From the cell containing the given text, extract its center point as (x, y) coordinate. 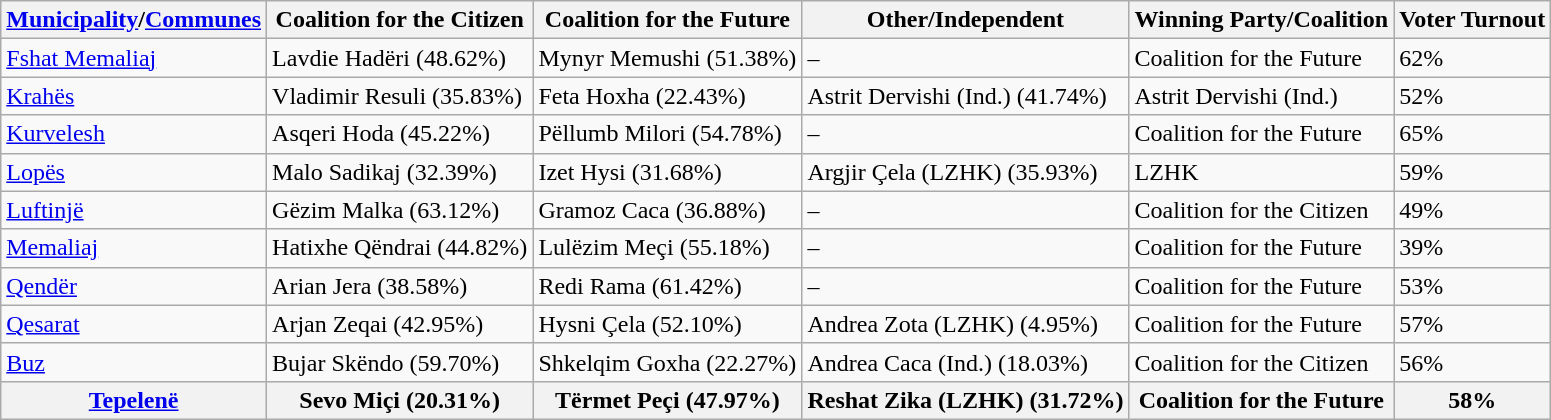
Lulëzim Meçi (55.18%) (668, 248)
Kurvelesh (134, 134)
Municipality/Communes (134, 20)
56% (1472, 362)
Shkelqim Goxha (22.27%) (668, 362)
52% (1472, 96)
Mynyr Memushi (51.38%) (668, 58)
Astrit Dervishi (Ind.) (1262, 96)
Qesarat (134, 324)
Gramoz Caca (36.88%) (668, 210)
Astrit Dervishi (Ind.) (41.74%) (966, 96)
Andrea Zota (LZHK) (4.95%) (966, 324)
57% (1472, 324)
Sevo Miçi (20.31%) (400, 400)
62% (1472, 58)
39% (1472, 248)
Argjir Çela (LZHK) (35.93%) (966, 172)
49% (1472, 210)
LZHK (1262, 172)
Winning Party/Coalition (1262, 20)
Pëllumb Milori (54.78%) (668, 134)
59% (1472, 172)
Hysni Çela (52.10%) (668, 324)
Other/Independent (966, 20)
Malo Sadikaj (32.39%) (400, 172)
Arian Jera (38.58%) (400, 286)
Memaliaj (134, 248)
Hatixhe Qëndrai (44.82%) (400, 248)
Qendër (134, 286)
53% (1472, 286)
Tepelenë (134, 400)
Krahës (134, 96)
Arjan Zeqai (42.95%) (400, 324)
Vladimir Resuli (35.83%) (400, 96)
Reshat Zika (LZHK) (31.72%) (966, 400)
65% (1472, 134)
Bujar Skëndo (59.70%) (400, 362)
Asqeri Hoda (45.22%) (400, 134)
Lopës (134, 172)
Izet Hysi (31.68%) (668, 172)
Buz (134, 362)
Tërmet Peçi (47.97%) (668, 400)
Gëzim Malka (63.12%) (400, 210)
Redi Rama (61.42%) (668, 286)
Fshat Memaliaj (134, 58)
Luftinjë (134, 210)
Feta Hoxha (22.43%) (668, 96)
Voter Turnout (1472, 20)
58% (1472, 400)
Andrea Caca (Ind.) (18.03%) (966, 362)
Lavdie Hadëri (48.62%) (400, 58)
